Detect which cell encompasses the target text, then output its (x, y) center coordinate. 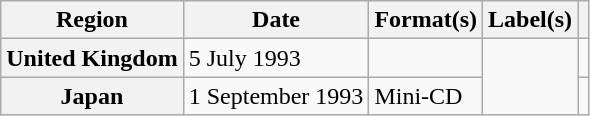
Mini-CD (426, 96)
Region (92, 20)
United Kingdom (92, 58)
1 September 1993 (276, 96)
Japan (92, 96)
Format(s) (426, 20)
Date (276, 20)
5 July 1993 (276, 58)
Label(s) (530, 20)
